Pinpoint the cell where the given text exists, returning its (X, Y) midpoint coordinate. 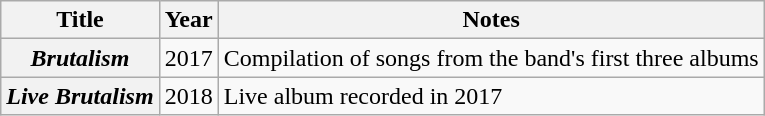
Year (188, 20)
Brutalism (80, 58)
2018 (188, 96)
Notes (491, 20)
Title (80, 20)
Live Brutalism (80, 96)
Live album recorded in 2017 (491, 96)
2017 (188, 58)
Compilation of songs from the band's first three albums (491, 58)
